Determine the (X, Y) coordinate at the center of the cell enclosing the given text.  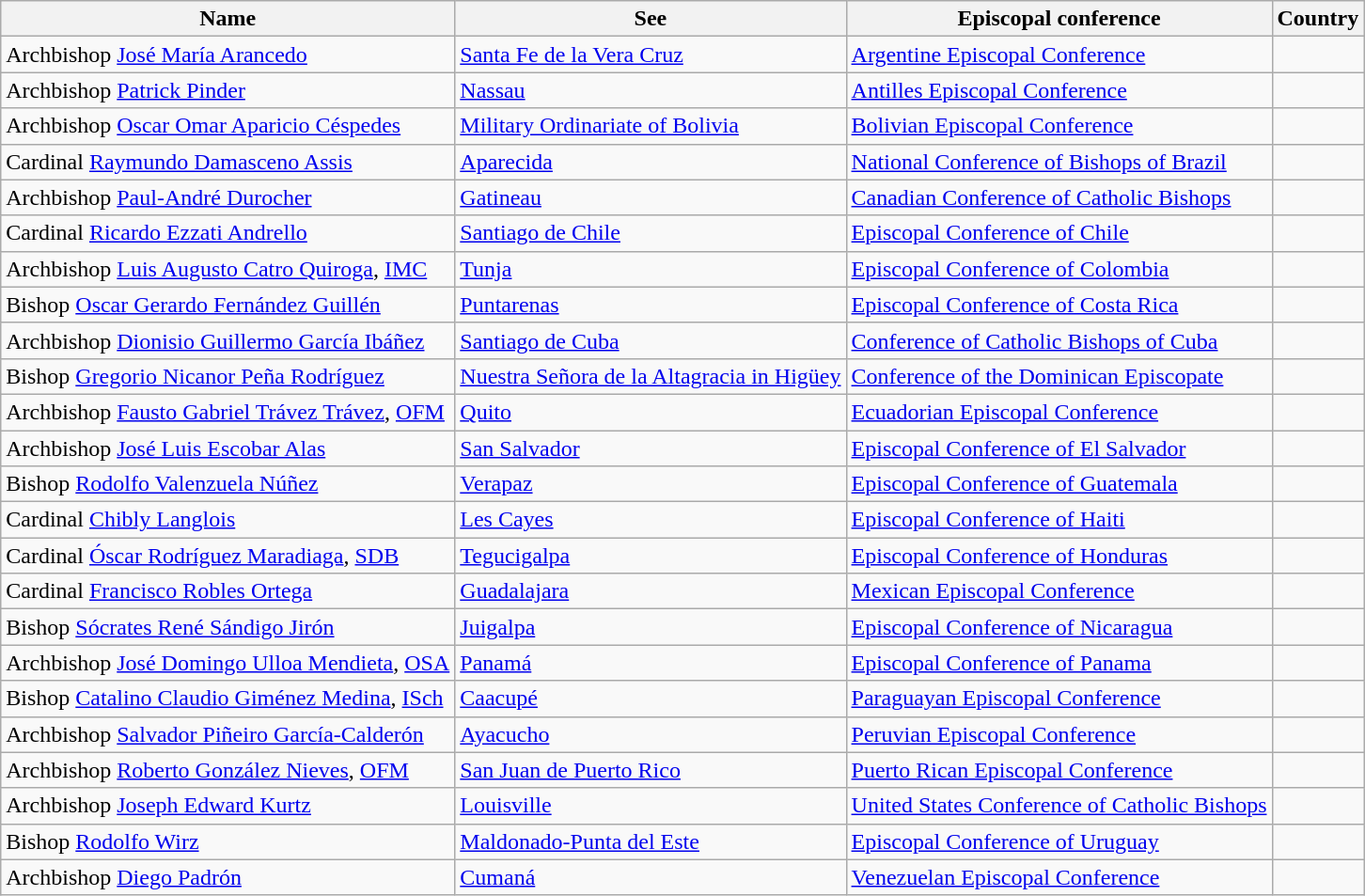
Puntarenas (651, 305)
Tunja (651, 269)
Archbishop Roberto González Nieves, OFM (227, 770)
Venezuelan Episcopal Conference (1059, 877)
See (651, 19)
Cardinal Raymundo Damasceno Assis (227, 162)
Nuestra Señora de la Altagracia in Higüey (651, 376)
Episcopal Conference of Chile (1059, 233)
Cumaná (651, 877)
San Salvador (651, 448)
Archbishop José María Arancedo (227, 55)
Archbishop José Luis Escobar Alas (227, 448)
Guadalajara (651, 591)
Ayacucho (651, 734)
United States Conference of Catholic Bishops (1059, 806)
Bishop Rodolfo Valenzuela Núñez (227, 484)
Bishop Gregorio Nicanor Peña Rodríguez (227, 376)
Peruvian Episcopal Conference (1059, 734)
Santa Fe de la Vera Cruz (651, 55)
Archbishop José Domingo Ulloa Mendieta, OSA (227, 663)
Ecuadorian Episcopal Conference (1059, 412)
Aparecida (651, 162)
Gatineau (651, 197)
Puerto Rican Episcopal Conference (1059, 770)
Episcopal Conference of Nicaragua (1059, 627)
Archbishop Patrick Pinder (227, 90)
Mexican Episcopal Conference (1059, 591)
National Conference of Bishops of Brazil (1059, 162)
Quito (651, 412)
Archbishop Paul-André Durocher (227, 197)
Episcopal Conference of Uruguay (1059, 841)
Archbishop Salvador Piñeiro García-Calderón (227, 734)
Episcopal Conference of Honduras (1059, 556)
Archbishop Joseph Edward Kurtz (227, 806)
Nassau (651, 90)
San Juan de Puerto Rico (651, 770)
Argentine Episcopal Conference (1059, 55)
Archbishop Diego Padrón (227, 877)
Paraguayan Episcopal Conference (1059, 699)
Maldonado-Punta del Este (651, 841)
Episcopal Conference of El Salvador (1059, 448)
Caacupé (651, 699)
Conference of the Dominican Episcopate (1059, 376)
Archbishop Dionisio Guillermo García Ibáñez (227, 340)
Canadian Conference of Catholic Bishops (1059, 197)
Archbishop Oscar Omar Aparicio Céspedes (227, 126)
Name (227, 19)
Santiago de Cuba (651, 340)
Les Cayes (651, 520)
Military Ordinariate of Bolivia (651, 126)
Episcopal Conference of Panama (1059, 663)
Cardinal Francisco Robles Ortega (227, 591)
Episcopal Conference of Guatemala (1059, 484)
Bishop Oscar Gerardo Fernández Guillén (227, 305)
Country (1318, 19)
Episcopal Conference of Haiti (1059, 520)
Bishop Catalino Claudio Giménez Medina, ISch (227, 699)
Antilles Episcopal Conference (1059, 90)
Cardinal Óscar Rodríguez Maradiaga, SDB (227, 556)
Episcopal conference (1059, 19)
Episcopal Conference of Costa Rica (1059, 305)
Panamá (651, 663)
Episcopal Conference of Colombia (1059, 269)
Archbishop Fausto Gabriel Trávez Trávez, OFM (227, 412)
Santiago de Chile (651, 233)
Tegucigalpa (651, 556)
Verapaz (651, 484)
Archbishop Luis Augusto Catro Quiroga, IMC (227, 269)
Cardinal Ricardo Ezzati Andrello (227, 233)
Bolivian Episcopal Conference (1059, 126)
Cardinal Chibly Langlois (227, 520)
Juigalpa (651, 627)
Louisville (651, 806)
Bishop Sócrates René Sándigo Jirón (227, 627)
Conference of Catholic Bishops of Cuba (1059, 340)
Bishop Rodolfo Wirz (227, 841)
